Output the (x, y) coordinate of the center of the cell containing the given text.  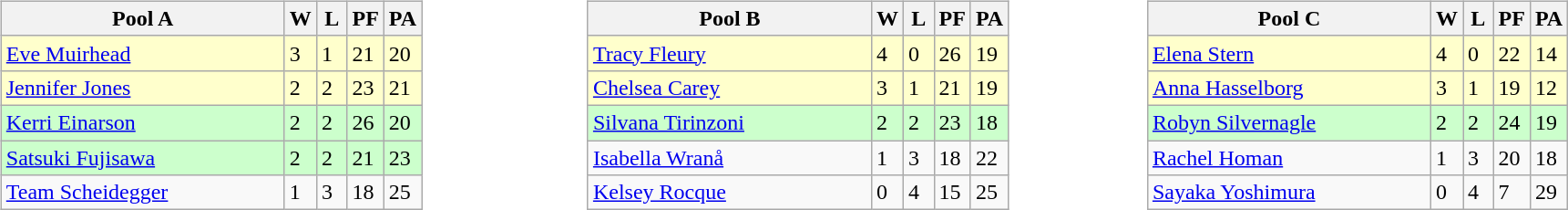
14 (1549, 53)
Robyn Silvernagle (1288, 122)
Pool A (142, 18)
Anna Hasselborg (1288, 88)
Pool B (729, 18)
12 (1549, 88)
Eve Muirhead (142, 53)
Pool C (1288, 18)
Silvana Tirinzoni (729, 122)
29 (1549, 193)
Rachel Homan (1288, 158)
Tracy Fleury (729, 53)
15 (952, 193)
Jennifer Jones (142, 88)
Sayaka Yoshimura (1288, 193)
Isabella Wranå (729, 158)
Kelsey Rocque (729, 193)
Chelsea Carey (729, 88)
Elena Stern (1288, 53)
Kerri Einarson (142, 122)
7 (1512, 193)
24 (1512, 122)
Team Scheidegger (142, 193)
Satsuki Fujisawa (142, 158)
